From the cell containing the given text, extract its center point as (X, Y) coordinate. 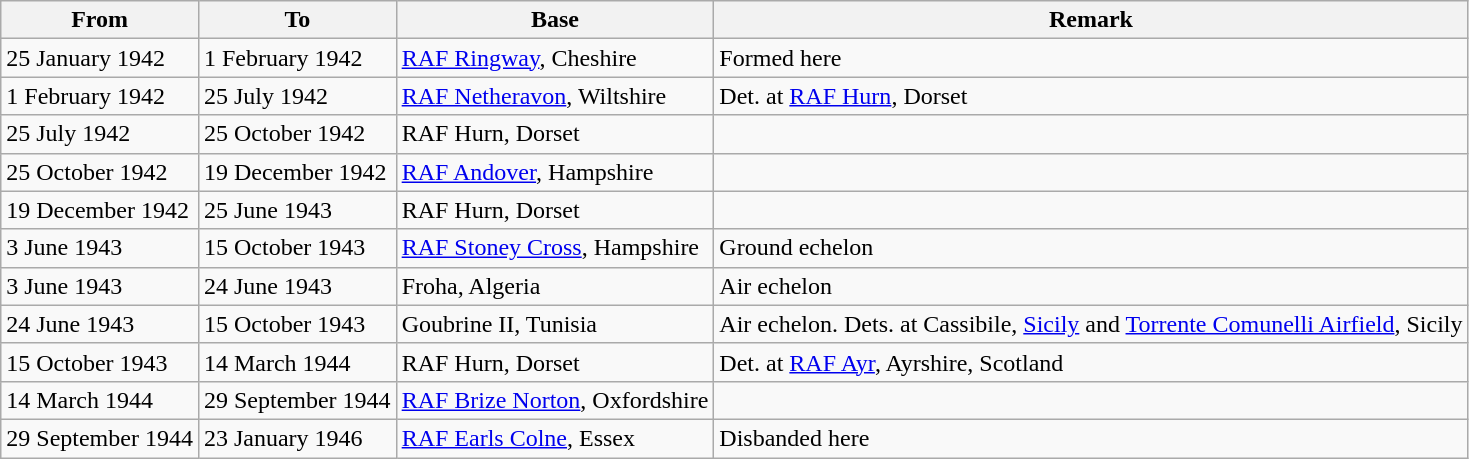
RAF Stoney Cross, Hampshire (555, 248)
RAF Netheravon, Wiltshire (555, 96)
Disbanded here (1091, 438)
Base (555, 20)
Det. at RAF Ayr, Ayrshire, Scotland (1091, 362)
Formed here (1091, 58)
25 June 1943 (297, 210)
Ground echelon (1091, 248)
RAF Ringway, Cheshire (555, 58)
Air echelon (1091, 286)
RAF Earls Colne, Essex (555, 438)
RAF Brize Norton, Oxfordshire (555, 400)
Air echelon. Dets. at Cassibile, Sicily and Torrente Comunelli Airfield, Sicily (1091, 324)
RAF Andover, Hampshire (555, 172)
Det. at RAF Hurn, Dorset (1091, 96)
25 January 1942 (100, 58)
Remark (1091, 20)
To (297, 20)
Goubrine II, Tunisia (555, 324)
23 January 1946 (297, 438)
From (100, 20)
Froha, Algeria (555, 286)
